Return [X, Y] of the center of cell containing provided text 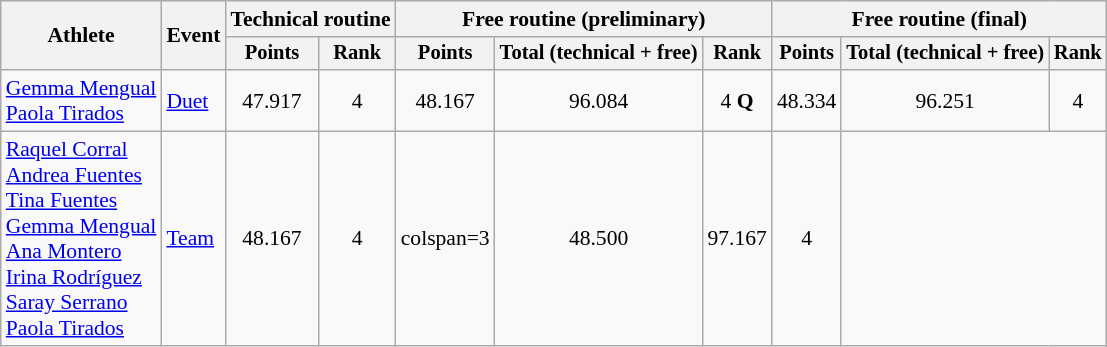
Duet [193, 100]
Free routine (final) [940, 19]
Free routine (preliminary) [584, 19]
48.500 [599, 239]
4 Q [736, 100]
Raquel CorralAndrea FuentesTina FuentesGemma MengualAna MonteroIrina RodríguezSaray SerranoPaola Tirados [82, 239]
Technical routine [310, 19]
97.167 [736, 239]
47.917 [272, 100]
Athlete [82, 36]
Event [193, 36]
96.084 [599, 100]
Gemma MengualPaola Tirados [82, 100]
96.251 [945, 100]
colspan=3 [446, 239]
Team [193, 239]
48.334 [806, 100]
